Locate the cell with the specified text and output its (X, Y) center coordinate. 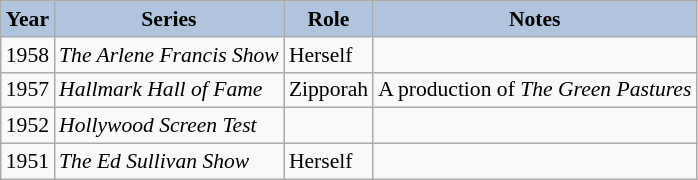
1952 (28, 126)
Zipporah (328, 90)
1957 (28, 90)
Hallmark Hall of Fame (169, 90)
Series (169, 19)
A production of The Green Pastures (534, 90)
Role (328, 19)
1951 (28, 162)
Hollywood Screen Test (169, 126)
1958 (28, 55)
Notes (534, 19)
The Ed Sullivan Show (169, 162)
The Arlene Francis Show (169, 55)
Year (28, 19)
